Return the [x, y] coordinate for the center point of the cell that contains the specified text.  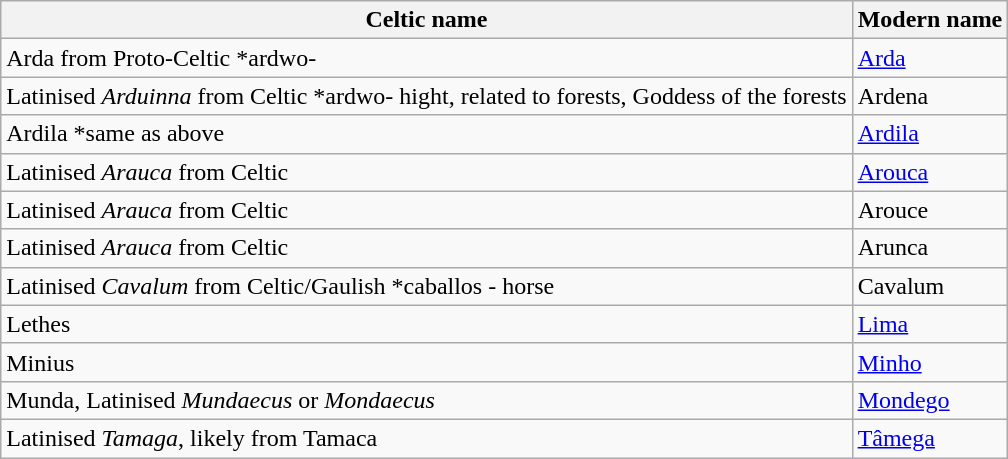
Lethes [426, 324]
Arouce [930, 210]
Minho [930, 362]
Ardila [930, 134]
Mondego [930, 400]
Ardila *same as above [426, 134]
Ardena [930, 96]
Arda from Proto-Celtic *ardwo- [426, 58]
Latinised Cavalum from Celtic/Gaulish *caballos - horse [426, 286]
Arda [930, 58]
Minius [426, 362]
Latinised Arduinna from Celtic *ardwo- hight, related to forests, Goddess of the forests [426, 96]
Celtic name [426, 20]
Cavalum [930, 286]
Munda, Latinised Mundaecus or Mondaecus [426, 400]
Tâmega [930, 438]
Modern name [930, 20]
Arouca [930, 172]
Arunca [930, 248]
Lima [930, 324]
Latinised Tamaga, likely from Tamaca [426, 438]
